Detect which cell encompasses the target text, then output its (X, Y) center coordinate. 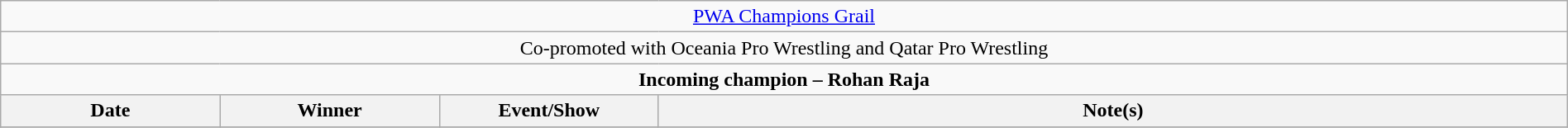
Event/Show (549, 111)
Note(s) (1113, 111)
Incoming champion – Rohan Raja (784, 79)
PWA Champions Grail (784, 17)
Co-promoted with Oceania Pro Wrestling and Qatar Pro Wrestling (784, 48)
Winner (329, 111)
Date (111, 111)
